Search for the cell housing the specified text and yield its (x, y) center coordinate. 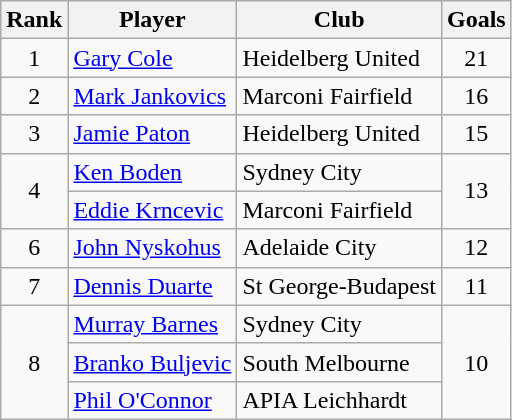
Adelaide City (340, 248)
13 (476, 191)
11 (476, 286)
Dennis Duarte (152, 286)
South Melbourne (340, 362)
Eddie Krncevic (152, 210)
Phil O'Connor (152, 400)
2 (34, 96)
8 (34, 362)
St George-Budapest (340, 286)
Murray Barnes (152, 324)
John Nyskohus (152, 248)
1 (34, 58)
7 (34, 286)
10 (476, 362)
Rank (34, 20)
Goals (476, 20)
4 (34, 191)
16 (476, 96)
Jamie Paton (152, 134)
Club (340, 20)
12 (476, 248)
Mark Jankovics (152, 96)
Branko Buljevic (152, 362)
Player (152, 20)
Ken Boden (152, 172)
APIA Leichhardt (340, 400)
Gary Cole (152, 58)
3 (34, 134)
15 (476, 134)
21 (476, 58)
6 (34, 248)
